Scan for the cell matching the given text and deliver its [X, Y] coordinate at center. 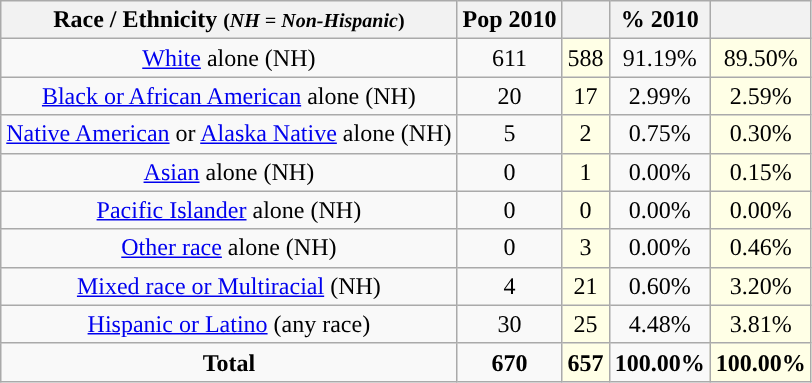
25 [586, 324]
588 [586, 58]
Mixed race or Multiracial (NH) [229, 286]
20 [510, 96]
2.59% [760, 96]
91.19% [660, 58]
4.48% [660, 324]
3.20% [760, 286]
0.30% [760, 134]
Black or African American alone (NH) [229, 96]
Other race alone (NH) [229, 248]
White alone (NH) [229, 58]
21 [586, 286]
0.46% [760, 248]
Pacific Islander alone (NH) [229, 210]
30 [510, 324]
1 [586, 172]
5 [510, 134]
% 2010 [660, 20]
657 [586, 362]
611 [510, 58]
2 [586, 134]
3 [586, 248]
17 [586, 96]
3.81% [760, 324]
Race / Ethnicity (NH = Non-Hispanic) [229, 20]
0.60% [660, 286]
0.75% [660, 134]
Native American or Alaska Native alone (NH) [229, 134]
Total [229, 362]
89.50% [760, 58]
Pop 2010 [510, 20]
670 [510, 362]
4 [510, 286]
0.15% [760, 172]
Asian alone (NH) [229, 172]
2.99% [660, 96]
Hispanic or Latino (any race) [229, 324]
